For the text-containing cell, return its midpoint in [x, y] coordinate format. 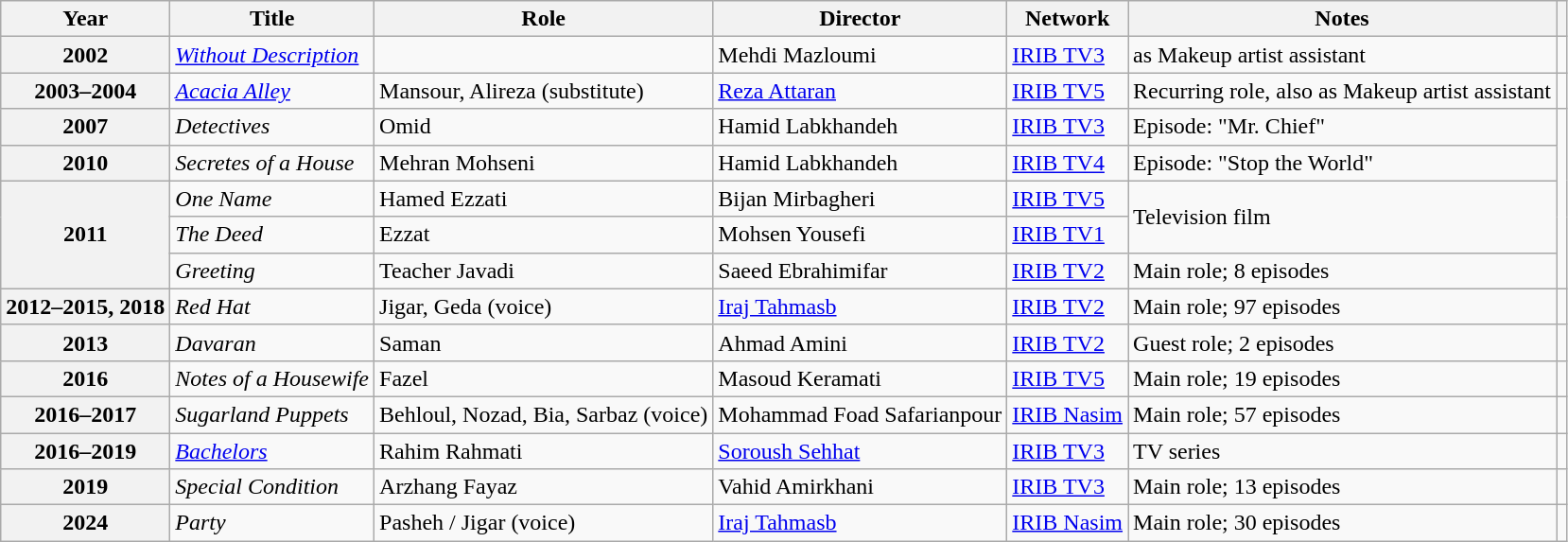
Vahid Amirkhani [861, 487]
Arzhang Fayaz [544, 487]
TV series [1343, 451]
Saeed Ebrahimifar [861, 271]
Director [861, 19]
Omid [544, 127]
2007 [85, 127]
2012–2015, 2018 [85, 306]
Ahmad Amini [861, 342]
Main role; 97 episodes [1343, 306]
Recurring role, also as Makeup artist assistant [1343, 91]
IRIB TV4 [1068, 163]
Main role; 30 episodes [1343, 523]
Episode: "Mr. Chief" [1343, 127]
Rahim Rahmati [544, 451]
Saman [544, 342]
2010 [85, 163]
Fazel [544, 378]
Pasheh / Jigar (voice) [544, 523]
as Makeup artist assistant [1343, 55]
Main role; 13 episodes [1343, 487]
Special Condition [272, 487]
Detectives [272, 127]
Sugarland Puppets [272, 414]
Red Hat [272, 306]
Reza Attaran [861, 91]
IRIB TV1 [1068, 235]
Notes [1343, 19]
Network [1068, 19]
Jigar, Geda (voice) [544, 306]
Davaran [272, 342]
Hamed Ezzati [544, 199]
Bijan Mirbagheri [861, 199]
Behloul, Nozad, Bia, Sarbaz (voice) [544, 414]
Mohammad Foad Safarianpour [861, 414]
Teacher Javadi [544, 271]
Main role; 19 episodes [1343, 378]
Soroush Sehhat [861, 451]
2016–2017 [85, 414]
Main role; 8 episodes [1343, 271]
2019 [85, 487]
Ezzat [544, 235]
2002 [85, 55]
Main role; 57 episodes [1343, 414]
Party [272, 523]
Acacia Alley [272, 91]
Secretes of a House [272, 163]
Notes of a Housewife [272, 378]
One Name [272, 199]
2011 [85, 235]
Masoud Keramati [861, 378]
Mehdi Mazloumi [861, 55]
2016–2019 [85, 451]
Greeting [272, 271]
Television film [1343, 217]
Mehran Mohseni [544, 163]
Year [85, 19]
2016 [85, 378]
The Deed [272, 235]
Role [544, 19]
Guest role; 2 episodes [1343, 342]
Bachelors [272, 451]
2024 [85, 523]
Mansour, Alireza (substitute) [544, 91]
Episode: "Stop the World" [1343, 163]
Title [272, 19]
Mohsen Yousefi [861, 235]
2013 [85, 342]
Without Description [272, 55]
2003–2004 [85, 91]
